Return (x, y) of the center of cell containing provided text 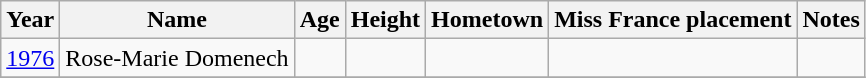
Name (177, 20)
Miss France placement (673, 20)
Notes (831, 20)
Height (385, 20)
Year (30, 20)
Age (320, 20)
Hometown (488, 20)
1976 (30, 58)
Rose-Marie Domenech (177, 58)
